For the text-containing cell, return its midpoint in (x, y) coordinate format. 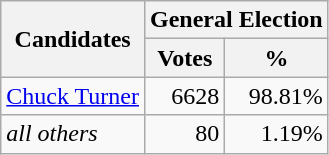
98.81% (276, 96)
Votes (184, 58)
1.19% (276, 134)
80 (184, 134)
Chuck Turner (73, 96)
General Election (236, 20)
all others (73, 134)
% (276, 58)
Candidates (73, 39)
6628 (184, 96)
